Return the (X, Y) coordinate for the center point of the cell that contains the specified text.  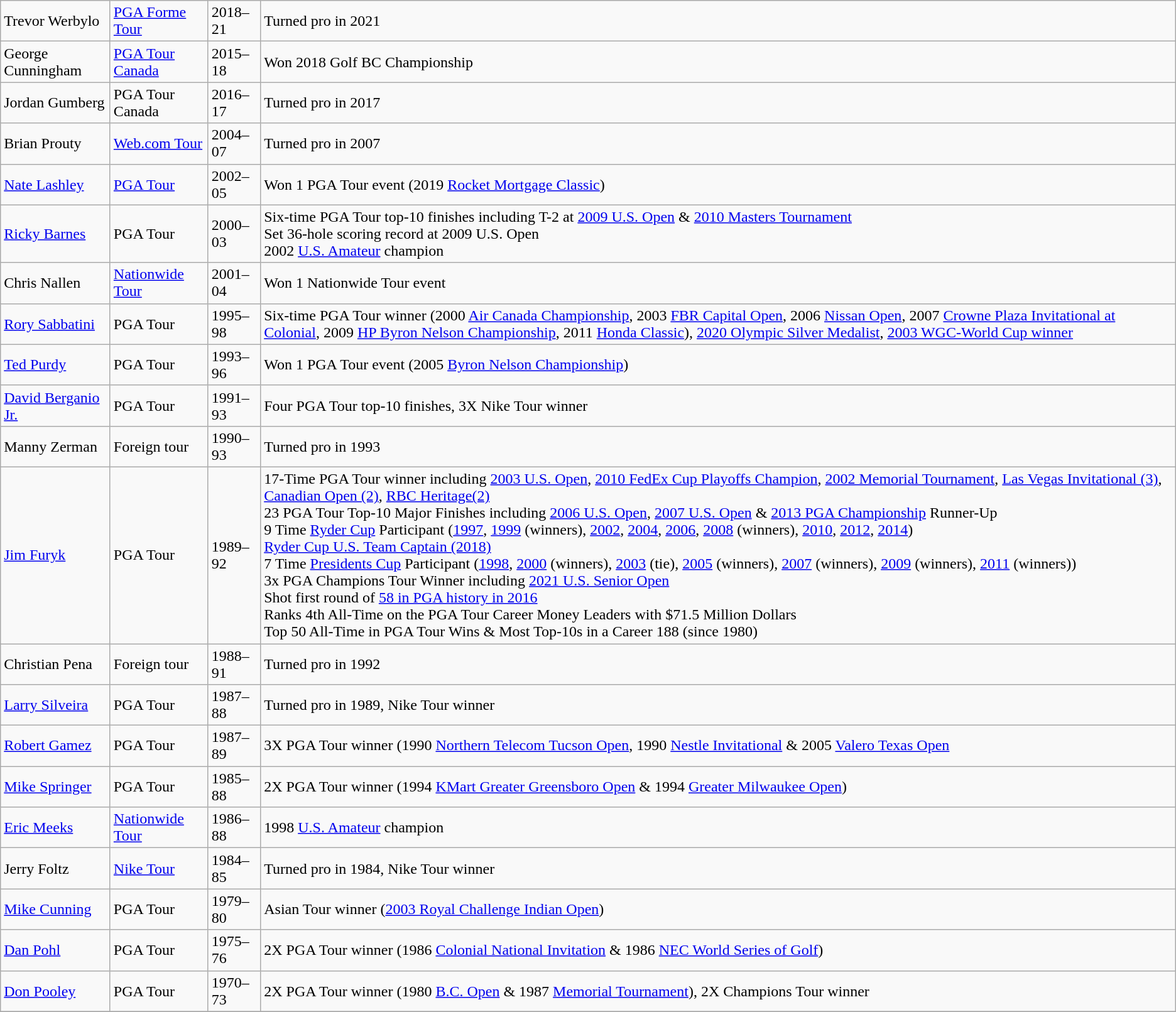
Mike Cunning (55, 910)
Rory Sabbatini (55, 324)
1990–93 (234, 446)
2X PGA Tour winner (1986 Colonial National Invitation & 1986 NEC World Series of Golf) (719, 950)
Trevor Werbylo (55, 21)
2015–18 (234, 62)
PGA Forme Tour (159, 21)
1988–91 (234, 663)
1998 U.S. Amateur champion (719, 828)
Robert Gamez (55, 746)
2004–07 (234, 143)
2001–04 (234, 283)
Brian Prouty (55, 143)
2000–03 (234, 234)
1975–76 (234, 950)
Dan Pohl (55, 950)
1985–88 (234, 786)
Christian Pena (55, 663)
Chris Nallen (55, 283)
2002–05 (234, 185)
Won 1 PGA Tour event (2005 Byron Nelson Championship) (719, 364)
George Cunningham (55, 62)
Turned pro in 2007 (719, 143)
Don Pooley (55, 991)
2016–17 (234, 103)
1995–98 (234, 324)
1987–89 (234, 746)
1987–88 (234, 705)
Ted Purdy (55, 364)
1970–73 (234, 991)
1979–80 (234, 910)
Ricky Barnes (55, 234)
Web.com Tour (159, 143)
Turned pro in 1989, Nike Tour winner (719, 705)
Turned pro in 1993 (719, 446)
Jim Furyk (55, 555)
Turned pro in 2021 (719, 21)
2X PGA Tour winner (1980 B.C. Open & 1987 Memorial Tournament), 2X Champions Tour winner (719, 991)
2X PGA Tour winner (1994 KMart Greater Greensboro Open & 1994 Greater Milwaukee Open) (719, 786)
David Berganio Jr. (55, 406)
Turned pro in 1992 (719, 663)
Turned pro in 2017 (719, 103)
Mike Springer (55, 786)
2018–21 (234, 21)
Jordan Gumberg (55, 103)
Eric Meeks (55, 828)
Won 1 PGA Tour event (2019 Rocket Mortgage Classic) (719, 185)
1989–92 (234, 555)
Won 2018 Golf BC Championship (719, 62)
1993–96 (234, 364)
Manny Zerman (55, 446)
Won 1 Nationwide Tour event (719, 283)
Turned pro in 1984, Nike Tour winner (719, 868)
Larry Silveira (55, 705)
1986–88 (234, 828)
Four PGA Tour top-10 finishes, 3X Nike Tour winner (719, 406)
1991–93 (234, 406)
3X PGA Tour winner (1990 Northern Telecom Tucson Open, 1990 Nestle Invitational & 2005 Valero Texas Open (719, 746)
Nate Lashley (55, 185)
Nike Tour (159, 868)
1984–85 (234, 868)
Asian Tour winner (2003 Royal Challenge Indian Open) (719, 910)
Jerry Foltz (55, 868)
